Extract the [x, y] coordinate from the center of the cell holding the provided text.  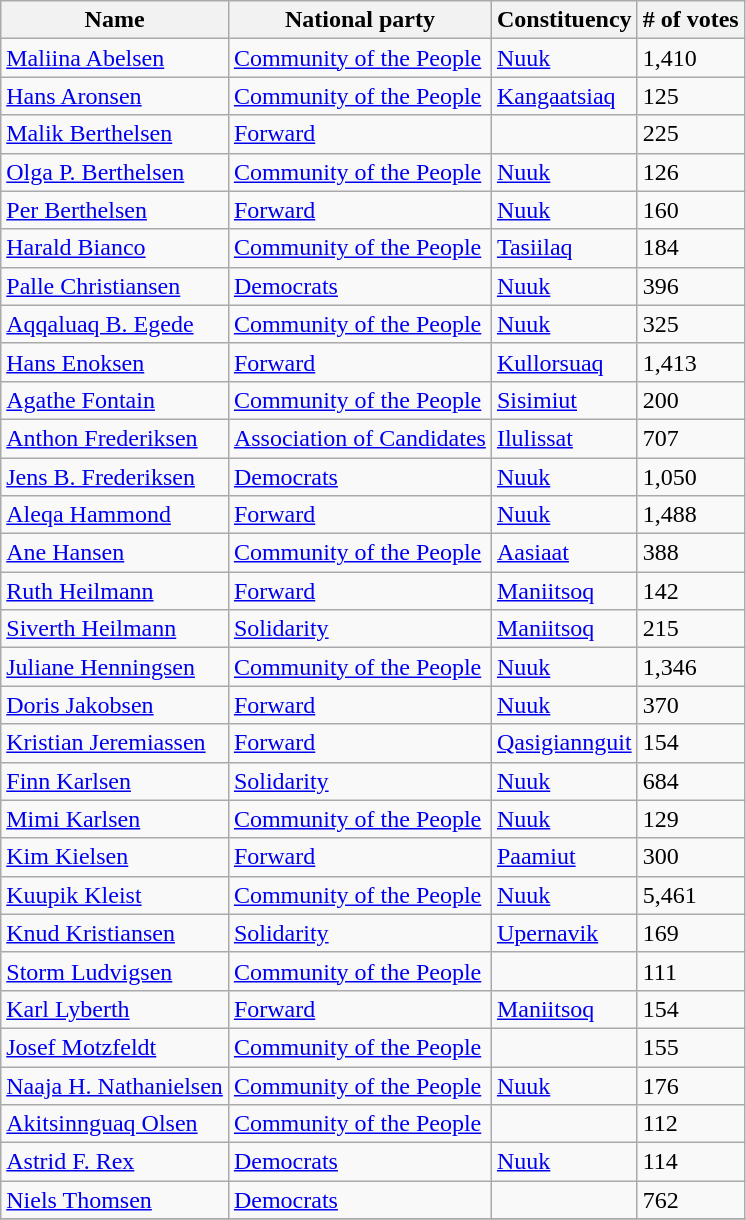
169 [690, 933]
126 [690, 172]
Doris Jakobsen [115, 705]
300 [690, 857]
142 [690, 591]
Ruth Heilmann [115, 591]
1,346 [690, 667]
Olga P. Berthelsen [115, 172]
Malik Berthelsen [115, 134]
325 [690, 324]
112 [690, 1124]
Qasigiannguit [564, 743]
Aleqa Hammond [115, 515]
1,488 [690, 515]
1,413 [690, 362]
225 [690, 134]
388 [690, 553]
Niels Thomsen [115, 1200]
215 [690, 629]
762 [690, 1200]
5,461 [690, 895]
114 [690, 1162]
Mimi Karlsen [115, 819]
200 [690, 400]
Paamiut [564, 857]
Juliane Henningsen [115, 667]
National party [360, 20]
Kangaatsiaq [564, 96]
Name [115, 20]
370 [690, 705]
Knud Kristiansen [115, 933]
Naaja H. Nathanielsen [115, 1085]
Hans Enoksen [115, 362]
707 [690, 438]
Agathe Fontain [115, 400]
Tasiilaq [564, 248]
Kullorsuaq [564, 362]
Upernavik [564, 933]
160 [690, 210]
Jens B. Frederiksen [115, 477]
Kuupik Kleist [115, 895]
Siverth Heilmann [115, 629]
176 [690, 1085]
Karl Lyberth [115, 1009]
Ilulissat [564, 438]
Per Berthelsen [115, 210]
684 [690, 781]
Harald Bianco [115, 248]
Sisimiut [564, 400]
Storm Ludvigsen [115, 971]
1,410 [690, 58]
Josef Motzfeldt [115, 1047]
125 [690, 96]
Finn Karlsen [115, 781]
Kristian Jeremiassen [115, 743]
Maliina Abelsen [115, 58]
# of votes [690, 20]
Kim Kielsen [115, 857]
111 [690, 971]
155 [690, 1047]
Anthon Frederiksen [115, 438]
Association of Candidates [360, 438]
184 [690, 248]
Ane Hansen [115, 553]
Palle Christiansen [115, 286]
Aqqaluaq B. Egede [115, 324]
129 [690, 819]
396 [690, 286]
Constituency [564, 20]
1,050 [690, 477]
Astrid F. Rex [115, 1162]
Akitsinnguaq Olsen [115, 1124]
Aasiaat [564, 553]
Hans Aronsen [115, 96]
